Output the [X, Y] coordinate of the center of the cell containing the given text.  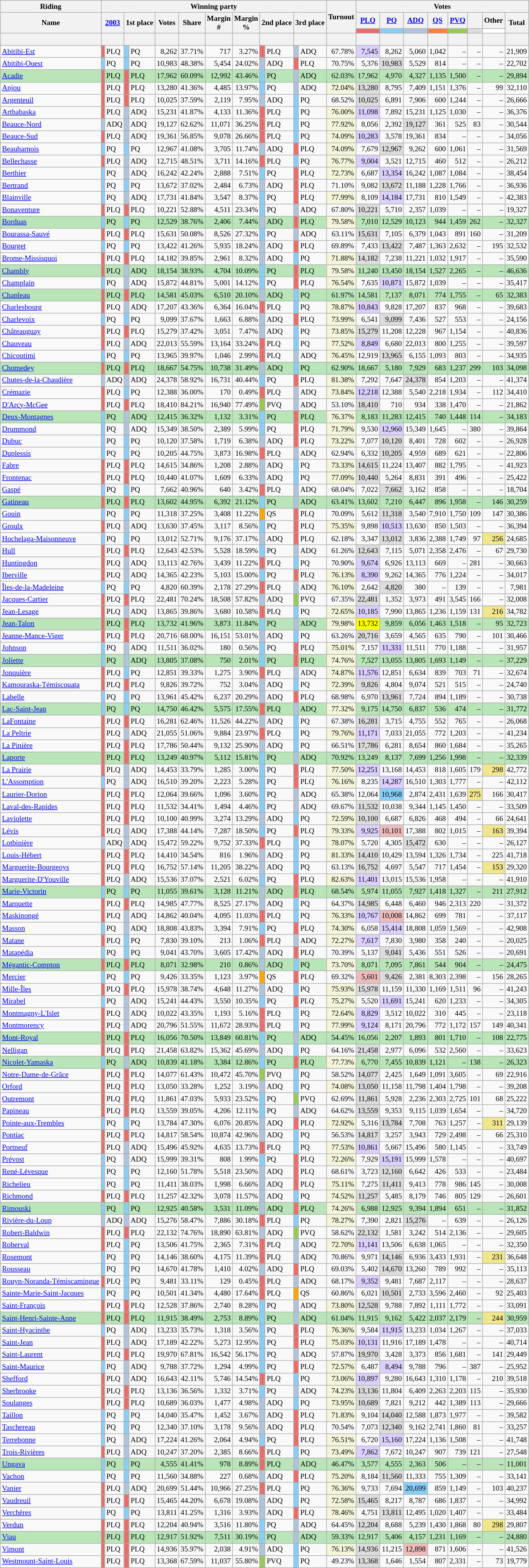
9,925 [368, 831]
8,525 [219, 904]
3,659 [392, 636]
7,694 [392, 1489]
Châteauguay [51, 332]
9,176 [219, 539]
7,672 [392, 1452]
2,753 [219, 1318]
26,126 [517, 1220]
7,635 [368, 283]
42,383 [517, 198]
21.12% [246, 502]
27.32% [246, 234]
29,807 [517, 1525]
16,151 [219, 636]
Rousseau [51, 1269]
1,087 [437, 173]
40,836 [517, 332]
39.20% [192, 782]
311 [494, 1123]
11.74% [246, 149]
Montmagny-L'Islet [51, 1014]
Outremont [51, 1099]
854 [437, 380]
6,970 [368, 697]
27.25% [246, 1489]
2,741 [437, 1428]
5,933 [219, 1099]
11,141 [368, 1245]
211 [494, 892]
1,231 [437, 1537]
68.98% [341, 697]
72.73% [341, 173]
6,642 [415, 1172]
Saint-Henri-Sainte-Anne [51, 1318]
6,379 [415, 234]
7.31% [246, 1245]
25,422 [517, 478]
73.22% [341, 441]
1,639 [458, 794]
882 [437, 466]
60.81% [246, 1038]
Verdun [51, 1525]
78.87% [341, 307]
946 [437, 904]
651 [458, 1209]
40,237 [517, 1489]
34,056 [517, 137]
64.62% [341, 1111]
689 [437, 453]
15,362 [219, 1050]
Vachon [51, 1476]
Frontenac [51, 478]
22,702 [517, 64]
7,010 [368, 222]
Taillon [51, 1416]
33,257 [517, 1428]
57.14% [192, 868]
13,594 [415, 855]
Riding [51, 7]
37,117 [517, 916]
25,310 [517, 1135]
41,923 [517, 466]
Lotbinière [51, 843]
1,034 [437, 1330]
3,274 [219, 819]
Laurier-Dorion [51, 794]
2,476 [458, 551]
808 [219, 1160]
8,829 [368, 1014]
36.32% [192, 417]
11,224 [392, 466]
2,725 [458, 1099]
39,597 [517, 344]
3,711 [219, 161]
76.16% [341, 782]
41.78% [192, 1269]
837 [437, 307]
3,836 [415, 539]
891 [458, 234]
6,487 [368, 1367]
6.73% [246, 186]
1,470 [458, 405]
9,733 [368, 1489]
2,406 [219, 222]
77.73% [341, 1062]
262 [475, 222]
11,798 [415, 1087]
4,480 [219, 1294]
24,685 [517, 539]
2,203 [458, 1391]
1,684 [458, 746]
13,849 [219, 1038]
53.01% [246, 636]
4.46% [246, 807]
227 [219, 1476]
4,755 [415, 721]
2,119 [219, 100]
2,365 [219, 1245]
147 [494, 514]
35.97% [192, 1550]
72.65% [341, 612]
8,795 [392, 88]
138 [475, 1062]
77.50% [341, 770]
1,256 [437, 758]
5,001 [219, 283]
13,407 [415, 466]
52.71% [192, 539]
37.17% [246, 539]
6,096 [415, 1050]
Prévost [51, 1160]
3,428 [392, 1355]
7,077 [368, 441]
64.16% [341, 1050]
70.50% [192, 1038]
216 [494, 612]
4,175 [219, 1257]
Jean-Talon [51, 624]
31,209 [517, 234]
2,431 [437, 794]
Matapédia [51, 953]
387 [475, 1367]
8,109 [368, 198]
16,940 [219, 405]
René-Lévesque [51, 1172]
7,862 [368, 1452]
39.31% [192, 1160]
70.09% [341, 514]
108 [494, 1038]
40,714 [517, 1342]
42,112 [517, 782]
70.54% [341, 1428]
1,454 [458, 868]
1,478 [437, 1342]
16.04% [246, 307]
1,645 [437, 429]
37.71% [192, 52]
35,417 [517, 283]
5,180 [392, 368]
73.85% [341, 332]
1,327 [458, 892]
796 [437, 1367]
Nicolet-Yamaska [51, 1062]
62.62% [192, 125]
Turnout [341, 17]
805 [458, 1196]
1,020 [437, 1513]
2,179 [458, 1318]
710 [392, 405]
9,752 [219, 843]
39.61% [192, 892]
4,095 [219, 916]
17.64% [246, 1294]
474 [458, 709]
494 [458, 819]
12,228 [415, 332]
10,038 [392, 807]
44.75% [192, 453]
9,898 [368, 527]
43.70% [192, 953]
1,252 [219, 1087]
Chauveau [51, 344]
60.86% [341, 1294]
1,228 [437, 186]
70.92% [341, 758]
8,235 [368, 782]
7,927 [415, 892]
Richelieu [51, 1184]
1,410 [219, 1269]
Beauce-Nord [51, 125]
40.97% [192, 758]
3.97% [246, 977]
3,242 [415, 1233]
41,374 [517, 380]
7.44% [246, 222]
834 [437, 137]
47.77% [192, 904]
515 [458, 685]
72.04% [341, 88]
11,171 [368, 734]
10,472 [219, 1075]
818 [437, 770]
7,115 [392, 551]
17.42% [246, 953]
Pontiac [51, 1135]
7,981 [517, 587]
36.02% [192, 648]
640 [219, 490]
2,385 [219, 1452]
33.79% [192, 770]
32,008 [517, 600]
790 [458, 636]
1,766 [458, 186]
44.43% [192, 1001]
145 [475, 1184]
426 [437, 1172]
46.42% [192, 709]
72.27% [341, 941]
7.95% [246, 100]
1,208 [219, 466]
1,693 [437, 660]
77.49% [246, 405]
6.02% [246, 880]
967 [437, 332]
45.92% [192, 1148]
Gatineau [51, 502]
816 [219, 855]
9,352 [368, 1282]
72.92% [341, 1123]
26,068 [517, 721]
7.51% [246, 173]
5,112 [219, 758]
7,390 [368, 1220]
2,136 [458, 1233]
41,748 [517, 1440]
99 [494, 88]
6,460 [415, 904]
1,316 [219, 1513]
Lévis [51, 831]
0.86% [246, 965]
526 [458, 953]
24,880 [517, 1537]
Saint-Jean [51, 1342]
683 [437, 368]
32,110 [517, 88]
Jean-Lesage [51, 612]
29,605 [517, 1233]
76.00% [341, 112]
72.59% [341, 819]
11,672 [219, 1026]
Share [192, 23]
38.50% [192, 429]
41,526 [517, 1550]
Brome-Missisquoi [51, 259]
8,056 [368, 125]
781 [458, 916]
121 [475, 1452]
9,124 [368, 1026]
5,316 [368, 1123]
Marquette [51, 904]
36,936 [517, 186]
34,720 [517, 1111]
42.23% [192, 575]
310 [437, 1014]
1,332 [219, 1391]
5,376 [368, 64]
2,821 [392, 1220]
42,772 [517, 770]
Chambly [51, 271]
39.10% [192, 941]
1,463 [437, 624]
3,705 [219, 149]
Matane [51, 941]
31,772 [517, 709]
157 [475, 1026]
6,926 [392, 563]
12,960 [392, 429]
50.44% [192, 746]
7,687 [415, 1282]
6,056 [415, 624]
9,115 [415, 1111]
5,746 [219, 1379]
6,281 [392, 746]
43.36% [192, 307]
75.03% [341, 1342]
1,267 [458, 1330]
256 [494, 539]
1,042 [437, 52]
70.86% [341, 1257]
41.18% [192, 1062]
34.86% [192, 466]
729 [437, 1135]
621 [458, 453]
4,327 [415, 76]
109 [475, 514]
1,151 [437, 88]
48.38% [192, 64]
Charlevoix [51, 319]
Marguerite-D'Youville [51, 880]
114 [475, 417]
20,025 [517, 941]
70.24% [192, 600]
Mont-Royal [51, 1038]
740 [437, 417]
7,409 [415, 88]
32,723 [517, 624]
9,674 [368, 563]
13.29% [246, 819]
12.86% [246, 1062]
Robert-Baldwin [51, 1233]
1,136 [437, 1440]
61.26% [341, 551]
Beauce-Sud [51, 137]
18,508 [219, 600]
Soulanges [51, 1403]
8,831 [415, 478]
0.45% [246, 1282]
9,004 [368, 161]
2,223 [219, 782]
40,341 [517, 1026]
3rd place [310, 23]
60.39% [192, 587]
57.82% [246, 600]
13,164 [219, 344]
77.52% [341, 344]
37.58% [192, 441]
Rimouski [51, 1209]
1,549 [458, 198]
38.49% [192, 1318]
3.42% [246, 490]
24.02% [246, 64]
35.47% [192, 1416]
1,772 [458, 1306]
1,554 [415, 1561]
11,804 [392, 1391]
Mille-Îles [51, 989]
42.53% [192, 551]
15.81% [246, 758]
9,353 [392, 1111]
73.70% [341, 965]
1,285 [219, 770]
1,893 [415, 1038]
6,936 [415, 1257]
2nd place [277, 23]
68.54% [341, 892]
8.28% [246, 1306]
Deux-Montagnes [51, 417]
4,305 [392, 843]
58.54% [192, 1135]
Other [494, 20]
24,641 [517, 819]
11,071 [219, 125]
6,770 [368, 1062]
8.32% [246, 259]
1,710 [458, 1038]
2.99% [246, 356]
7,105 [392, 234]
6,409 [415, 1391]
10,283 [368, 137]
746 [437, 1196]
Marie-Victorin [51, 892]
3.67% [246, 1416]
7,699 [415, 758]
55.59% [192, 344]
338 [437, 405]
445 [458, 1014]
6,678 [219, 1501]
L'Assomption [51, 782]
669 [437, 563]
Mirabel [51, 1001]
62.90% [341, 368]
27,548 [517, 1452]
1,681 [458, 1355]
Bertrand [51, 186]
14.54% [246, 1379]
12,495 [415, 1513]
13,055 [392, 660]
73.80% [341, 1306]
40.96% [192, 490]
30,386 [517, 514]
77.32% [341, 709]
1,318 [219, 1330]
39,683 [517, 307]
15,414 [392, 928]
3,257 [392, 1135]
Jonquière [51, 673]
11.09% [246, 1209]
62.03% [341, 76]
1,917 [458, 259]
14.16% [246, 161]
73.95% [341, 1403]
532 [437, 1050]
5,485 [392, 1196]
51.92% [192, 1537]
26.66% [246, 137]
32,350 [517, 1245]
4,133 [219, 112]
6,680 [392, 344]
83 [475, 125]
2,389 [219, 429]
9,175 [368, 709]
7,033 [392, 734]
1,511 [458, 989]
76.51% [341, 1440]
11,283 [392, 417]
1,352 [392, 600]
76.77% [341, 161]
630 [437, 843]
15.00% [246, 575]
11,158 [392, 1087]
Saint-Hyacinthe [51, 1330]
Masson [51, 928]
9,971 [368, 1257]
La Prairie [51, 770]
73.33% [341, 466]
47.03% [192, 1099]
8,183 [368, 417]
1,578 [437, 1160]
4,970 [392, 76]
44.14% [192, 831]
5,060 [415, 52]
1,096 [219, 794]
1,084 [458, 173]
27.29% [246, 587]
1,663 [219, 319]
26,928 [517, 441]
64.37% [341, 904]
5,529 [415, 64]
10,861 [368, 1148]
Nelligan [51, 1050]
Crémazie [51, 393]
6,826 [415, 819]
10,897 [368, 1379]
1,236 [437, 612]
20.85% [246, 1123]
5.28% [246, 782]
81.33% [341, 855]
1,407 [458, 1513]
3,980 [415, 941]
56.17% [246, 1355]
163 [494, 831]
1,527 [437, 271]
4,206 [219, 1111]
7,238 [392, 259]
31,957 [517, 648]
807 [437, 1561]
Iberville [51, 575]
68.04% [341, 490]
25,952 [517, 1367]
6,237 [219, 697]
Huntingdon [51, 563]
6,638 [415, 1245]
5,540 [415, 393]
9,344 [415, 807]
7,906 [415, 100]
42.96% [246, 1135]
74.52% [341, 1196]
34,935 [517, 356]
52.88% [192, 210]
1st place [139, 23]
1,581 [392, 1233]
Bourget [51, 246]
460 [437, 161]
1,233 [458, 1001]
30,959 [517, 1318]
968 [458, 307]
34,782 [517, 612]
38.03% [192, 1184]
11.57% [246, 1196]
160 [475, 234]
1,326 [437, 855]
1,873 [437, 1416]
281 [475, 563]
7,433 [368, 246]
47.30% [192, 1123]
3.04% [246, 685]
7,210 [392, 502]
41,234 [517, 734]
3,577 [368, 1464]
73.84% [341, 393]
5,547 [415, 868]
58.62% [341, 1233]
11,159 [392, 989]
9,212 [415, 1403]
63.26% [341, 636]
Laviolette [51, 819]
Jacques-Cartier [51, 600]
3,078 [219, 1196]
2,207 [392, 1038]
839 [437, 673]
2,484 [219, 186]
31,569 [517, 149]
3,943 [415, 1135]
7,886 [219, 1220]
1,309 [458, 1476]
894 [437, 697]
La Pinière [51, 746]
37.08% [192, 660]
4,565 [415, 636]
1,459 [458, 222]
21,909 [517, 52]
3,578 [392, 137]
41,910 [517, 880]
3.56% [246, 1330]
9,074 [415, 685]
2,263 [437, 1391]
5,071 [415, 551]
8,390 [368, 575]
40.44% [246, 380]
71.83% [341, 1416]
1,931 [458, 1257]
68.17% [341, 1282]
139 [458, 587]
7,157 [368, 648]
17.55% [246, 709]
75.01% [341, 648]
81 [475, 1428]
LaFontaine [51, 721]
Fabre [51, 466]
44.22% [246, 721]
75.11% [341, 1184]
5.16% [246, 1014]
5,528 [219, 551]
3,723 [368, 1172]
Groulx [51, 527]
Chomedey [51, 368]
7,527 [368, 660]
4,485 [219, 88]
11,526 [219, 721]
19,327 [517, 210]
1,043 [437, 234]
10,101 [392, 831]
40,697 [517, 1160]
57.87% [341, 1355]
6,021 [368, 1294]
1,255 [458, 344]
2,358 [437, 551]
5,406 [392, 1537]
12,992 [219, 76]
63.82% [192, 1050]
33,623 [517, 1050]
69.89% [341, 246]
67 [494, 551]
76.10% [341, 587]
728 [437, 441]
7,821 [392, 1403]
1,093 [437, 356]
78.07% [341, 843]
1,894 [437, 1209]
Joliette [51, 660]
1,749 [458, 539]
3,117 [219, 527]
Trois-Rivières [51, 1452]
2,357 [415, 210]
78.27% [341, 1220]
525 [458, 125]
10,185 [368, 612]
48.51% [192, 161]
76.45% [341, 356]
38.60% [192, 1257]
78.46% [341, 1513]
552 [437, 721]
1,310 [437, 1379]
Beauharnois [51, 149]
9,104 [368, 1416]
30,544 [517, 125]
15,191 [392, 1160]
Argenteuil [51, 100]
1,734 [458, 855]
Margin% [246, 23]
37.45% [192, 527]
1,132 [219, 417]
195 [494, 246]
14.12% [246, 283]
512 [458, 161]
73.99% [341, 319]
2,733 [415, 1294]
65 [494, 295]
62.46% [192, 721]
24,740 [517, 685]
39,582 [517, 1416]
25,403 [517, 1294]
Gaspé [51, 490]
33,749 [517, 1148]
35,265 [517, 746]
16.98% [246, 453]
4,804 [392, 685]
33,141 [517, 1476]
49.23% [341, 1561]
2,038 [219, 1550]
800 [437, 344]
521 [437, 685]
22,775 [517, 1038]
551 [437, 953]
51.44% [192, 1489]
28,265 [517, 977]
33,484 [517, 1513]
1,065 [437, 1245]
8,849 [368, 344]
5,720 [368, 843]
20,691 [517, 953]
1,777 [458, 782]
29,449 [517, 1355]
26,601 [517, 1196]
2,388 [437, 539]
639 [458, 1220]
25,222 [517, 1099]
95 [494, 624]
14,287 [392, 782]
11,240 [368, 271]
18.50% [246, 831]
11,331 [392, 648]
11,098 [368, 112]
40.94% [192, 1525]
6,634 [415, 673]
39.66% [192, 794]
6,448 [392, 904]
42.24% [192, 173]
2,740 [219, 1306]
776 [437, 575]
2,265 [458, 271]
35,930 [517, 1391]
3.71% [246, 1391]
5,273 [219, 1342]
45.70% [246, 1075]
41.75% [192, 1245]
30,466 [517, 636]
2,498 [458, 1135]
11,333 [415, 1476]
60.09% [192, 76]
61.43% [192, 1075]
803 [458, 356]
4,959 [415, 453]
6.66% [246, 1184]
43.46% [246, 76]
4.91% [246, 1550]
9,530 [368, 429]
11,221 [415, 259]
46.47% [341, 1464]
59.22% [192, 843]
7,708 [415, 1123]
7.47% [246, 332]
Viau [51, 1537]
62.18% [341, 539]
602 [458, 441]
7,487 [415, 246]
9,082 [368, 186]
11,215 [392, 1550]
30.19% [246, 1537]
Margin# [219, 23]
Shefford [51, 1379]
Acadie [51, 76]
69.32% [341, 977]
73.49% [341, 1452]
275 [475, 794]
2,313 [458, 904]
2,961 [219, 259]
635 [437, 636]
10,738 [219, 368]
79.98% [341, 624]
71.10% [341, 186]
6,332 [368, 453]
2,236 [415, 1099]
27.17% [246, 904]
2,425 [392, 1075]
22,916 [517, 1075]
755 [437, 1476]
992 [458, 1269]
7,022 [368, 490]
2003 [113, 23]
Ungava [51, 1464]
4,511 [219, 210]
21,862 [517, 405]
32,383 [517, 295]
1,046 [219, 356]
3,540 [415, 514]
Papineau [51, 1111]
4.94% [246, 1440]
74.30% [341, 928]
Dubuc [51, 441]
39.97% [192, 356]
1,363 [437, 246]
67.59% [192, 1561]
31.49% [246, 368]
13.97% [246, 88]
68.52% [341, 100]
5,520 [368, 1001]
Orford [51, 1087]
5,454 [219, 64]
2,521 [219, 880]
2,460 [458, 1294]
6,392 [219, 502]
42,908 [517, 928]
1,452 [219, 1416]
361 [437, 125]
3,373 [415, 1355]
11,916 [392, 1342]
66.51% [341, 746]
699 [437, 916]
72.64% [341, 1014]
11,001 [517, 1464]
6,155 [415, 356]
8,654 [415, 746]
31,852 [517, 1209]
860 [437, 746]
Vaudreuil [51, 1501]
9,280 [392, 1379]
1,418 [437, 892]
2,303 [437, 1099]
45.03% [192, 295]
76.37% [341, 417]
Arthabaska [51, 112]
26,323 [517, 1062]
18.24% [246, 246]
Louis-Hébert [51, 855]
72.26% [341, 1160]
1,188 [458, 648]
2,331 [458, 1561]
36.25% [246, 125]
69 [494, 1075]
5.99% [246, 429]
81.38% [341, 380]
19.08% [246, 1501]
36,394 [517, 527]
33.28% [192, 1087]
39,394 [517, 831]
1,654 [458, 1111]
180 [219, 648]
1,154 [458, 332]
Rosemont [51, 1257]
170 [219, 393]
40.58% [192, 1209]
9,413 [415, 1184]
La Peltrie [51, 734]
76.33% [341, 916]
12,898 [415, 1550]
37.07% [192, 880]
7,679 [368, 149]
13,354 [392, 173]
491 [437, 600]
67.35% [341, 600]
10,513 [392, 527]
13,260 [415, 1269]
8,217 [392, 1501]
2,642 [368, 587]
11,205 [219, 868]
3.19% [246, 1087]
84.21% [192, 405]
Maskinongé [51, 916]
527 [437, 319]
1.96% [246, 855]
64.45% [341, 1525]
58.52% [341, 1075]
Richmond [51, 1196]
750 [219, 660]
1,030 [458, 112]
37,229 [517, 660]
41.87% [192, 112]
9,859 [392, 624]
1,494 [219, 807]
131 [475, 612]
6.33% [246, 478]
3,547 [219, 198]
6.38% [246, 441]
1,303 [437, 782]
80 [475, 1525]
97 [475, 539]
10.09% [246, 271]
3,347 [368, 539]
1,795 [458, 466]
3,439 [219, 563]
1,059 [437, 928]
43.35% [192, 1014]
1,649 [415, 1075]
986 [458, 1184]
244 [494, 1318]
11,401 [368, 880]
46,636 [517, 271]
34,305 [517, 1001]
3,596 [437, 1294]
Chapleau [51, 295]
10.35% [246, 1001]
1,294 [219, 1367]
73 [494, 1561]
7,095 [392, 965]
6,891 [392, 100]
20.29% [246, 697]
15,160 [392, 1440]
51.78% [192, 1172]
3,715 [392, 721]
1,376 [458, 88]
112 [494, 393]
71 [475, 673]
9,828 [392, 307]
37.02% [192, 186]
72.58% [341, 1501]
9,132 [219, 746]
20.10% [246, 295]
Anjou [51, 88]
934 [415, 405]
41,718 [517, 855]
5,137 [368, 953]
39.85% [192, 259]
7,455 [392, 1062]
2.01% [246, 660]
4.99% [246, 1367]
67.78% [341, 52]
1,450 [458, 807]
3,512 [392, 1014]
7,275 [368, 1184]
14,184 [392, 198]
5,264 [392, 478]
765 [458, 721]
Laval-des-Rapides [51, 807]
56.85% [192, 137]
34,017 [517, 575]
68.00% [192, 636]
75.27% [341, 1001]
34,098 [517, 368]
Saint-Maurice [51, 1367]
2,178 [219, 587]
6,541 [368, 319]
69.03% [341, 1269]
29,320 [517, 868]
37.33% [246, 843]
41.36% [192, 88]
8,171 [392, 1026]
13,450 [392, 271]
533 [458, 1172]
32.98% [192, 965]
7,292 [368, 380]
850 [437, 527]
67.81% [192, 1355]
6,510 [219, 295]
Mercier [51, 977]
23.52% [246, 1099]
41.08% [192, 149]
Kamouraska-Témiscouata [51, 685]
55.80% [246, 1561]
37.42% [192, 332]
76.54% [341, 283]
16,731 [219, 380]
4,157 [415, 1537]
3.93% [246, 1513]
240 [458, 941]
11,188 [415, 186]
34,992 [517, 1501]
Abitibi-Ouest [51, 64]
30,008 [517, 1184]
6,447 [415, 502]
1,244 [458, 100]
70.39% [341, 953]
33.11% [192, 1282]
220 [475, 904]
6,988 [368, 1209]
41.96% [192, 624]
858 [437, 490]
1,934 [458, 393]
Drummond [51, 429]
Hull [51, 551]
75.35% [341, 527]
30,738 [517, 697]
3.00% [246, 770]
6,058 [368, 928]
8,179 [415, 1196]
299 [475, 368]
3,531 [219, 1209]
Gouin [51, 514]
32,327 [517, 222]
39.86% [192, 612]
45.69% [246, 1050]
30,663 [517, 563]
74.23% [341, 1391]
5,422 [415, 1318]
28,637 [517, 1282]
Total [517, 23]
25.90% [246, 746]
11,208 [392, 332]
544 [437, 965]
36.03% [192, 1403]
Name [51, 23]
42.32% [192, 1196]
Chutes-de-la-Chaudière [51, 380]
26,666 [517, 100]
5,575 [219, 709]
1,503 [458, 527]
978 [219, 1464]
2,560 [458, 1050]
5,935 [219, 246]
5,518 [219, 1172]
50.08% [192, 234]
7,545 [368, 52]
Abitibi-Est [51, 52]
36,376 [517, 112]
82.63% [341, 880]
3,384 [219, 1062]
54.75% [192, 368]
896 [437, 502]
944 [437, 222]
7,647 [392, 380]
3.31% [246, 417]
74.26% [341, 1209]
802 [437, 831]
Verchères [51, 1513]
1,477 [219, 1403]
10,131 [368, 1342]
1,178 [458, 1379]
Rouyn-Noranda-Témiscamingue [51, 1282]
11.21% [246, 892]
Berthier [51, 173]
22,806 [517, 453]
7,436 [415, 319]
0.49% [246, 393]
5,103 [219, 575]
5,612 [368, 514]
77.53% [341, 1148]
10,966 [219, 1489]
63.41% [341, 502]
580 [437, 1148]
1,224 [458, 575]
5,974 [368, 892]
Champlain [51, 283]
1,159 [458, 612]
2,874 [415, 794]
18,704 [517, 490]
10,123 [415, 222]
3.27% [246, 52]
10,968 [392, 794]
Blainville [51, 198]
45.42% [192, 697]
96 [475, 989]
39,518 [517, 1379]
12,218 [368, 393]
2,064 [219, 1440]
38.93% [192, 271]
Rivière-du-Loup [51, 1220]
37.25% [192, 514]
30.18% [246, 1220]
72.70% [341, 1245]
12,251 [368, 770]
Sainte-Marie-Saint-Jacques [51, 1294]
2,392 [392, 125]
1,646 [392, 1561]
79.33% [341, 831]
506 [437, 1464]
34.88% [192, 1476]
9,584 [368, 1330]
29,894 [517, 76]
904 [458, 965]
Roberval [51, 1245]
1,750 [458, 514]
51.55% [192, 1026]
5,601 [368, 977]
38.76% [192, 222]
D'Arcy-McGee [51, 405]
739 [458, 1452]
39,208 [517, 1087]
7,137 [392, 295]
1,123 [219, 977]
37,033 [517, 1330]
Duplessis [51, 453]
391 [437, 478]
6,076 [219, 1123]
77.92% [341, 125]
36.56% [192, 1391]
3,516 [219, 1525]
41.34% [192, 1294]
71.88% [341, 259]
Chicoutimi [51, 356]
26,127 [517, 843]
2.88% [246, 466]
1,091 [437, 1075]
19,779 [517, 1561]
35.73% [192, 1330]
Sherbrooke [51, 1391]
5,402 [368, 1269]
11,330 [415, 989]
1,569 [458, 928]
Lac-Saint-Jean [51, 709]
4.98% [246, 1403]
156 [494, 977]
72.57% [341, 1367]
153 [494, 868]
2,363 [415, 1464]
18.59% [246, 551]
39.72% [192, 685]
29,730 [517, 551]
63.81% [246, 1233]
1,189 [458, 697]
113 [475, 1403]
3,394 [219, 928]
1,719 [219, 441]
73.06% [341, 1379]
34.54% [192, 855]
Taschereau [51, 1428]
225 [494, 855]
92 [494, 1294]
35,113 [517, 1269]
8,184 [368, 1476]
7,287 [219, 831]
41.84% [192, 198]
33.24% [246, 344]
1,061 [458, 149]
1.99% [246, 1160]
Montmorency [51, 1026]
11.03% [246, 916]
23.50% [246, 1172]
752 [219, 685]
42.22% [192, 1342]
54.45% [341, 1038]
12,919 [368, 356]
6.88% [246, 319]
11.27% [246, 989]
1,837 [458, 1501]
8,137 [392, 758]
6,720 [368, 1440]
43.83% [192, 928]
16,542 [219, 1355]
4,704 [219, 271]
29,139 [517, 1123]
10,767 [368, 916]
9,394 [415, 1209]
496 [458, 478]
871 [437, 1550]
213 [219, 941]
36,648 [517, 1257]
231 [494, 1257]
7,724 [415, 697]
1,237 [458, 368]
61.04% [341, 1318]
51.06% [192, 734]
74.08% [341, 1087]
814 [437, 64]
9,078 [219, 137]
Hochelaga-Maisonneuve [51, 539]
70.90% [341, 563]
38,454 [517, 173]
1,500 [458, 76]
8,494 [392, 1367]
8.37% [246, 198]
3,550 [219, 1001]
7,910 [437, 514]
1,015 [458, 831]
9.56% [246, 1428]
42.11% [192, 1379]
Winning party [214, 7]
4.02% [246, 1269]
33,509 [517, 807]
Vanier [51, 1489]
1,172 [458, 1026]
Îles-de-la-Madeleine [51, 587]
1,430 [437, 1525]
13.73% [246, 1148]
7.91% [246, 928]
33,091 [517, 1306]
3,973 [415, 600]
1,448 [458, 417]
59.33% [341, 1537]
6,364 [219, 307]
53.10% [341, 405]
553 [458, 319]
149 [494, 1026]
39.33% [192, 673]
30,259 [517, 502]
Saint-Laurent [51, 1355]
Johnson [51, 648]
69.67% [341, 807]
23.34% [246, 210]
32,674 [517, 673]
37.86% [192, 1306]
Marguerite-Bourgeoys [51, 868]
18,890 [219, 1233]
3,521 [392, 161]
Borduas [51, 222]
35,590 [517, 259]
5,667 [392, 1148]
6,837 [415, 709]
3,178 [219, 1428]
770 [437, 648]
62.94% [341, 453]
1,605 [458, 770]
0.56% [246, 648]
32,532 [517, 246]
68 [494, 1099]
1,275 [219, 673]
37.72% [192, 1367]
Bourassa-Sauvé [51, 234]
38.22% [246, 868]
44.81% [192, 283]
39,864 [517, 429]
37.20% [192, 1452]
7,990 [392, 612]
41,243 [517, 989]
9,884 [219, 734]
Mégantic-Compton [51, 965]
789 [437, 1269]
Notre-Dame-de-Grâce [51, 1075]
7,861 [415, 965]
620 [437, 1001]
856 [437, 1355]
5,239 [415, 1525]
37.67% [192, 319]
1,508 [458, 1440]
7,617 [368, 941]
1,868 [458, 1525]
Westmount-Saint-Louis [51, 1561]
41.07% [192, 478]
Jeanne-Mance-Viger [51, 636]
40.04% [192, 916]
42.76% [192, 563]
1,977 [458, 1416]
8,688 [392, 1525]
23.97% [246, 734]
1,518 [458, 624]
3,545 [458, 600]
23,118 [517, 1014]
29,666 [517, 1403]
1,798 [458, 1087]
Labelle [51, 697]
67.38% [341, 721]
8.56% [246, 527]
71.79% [341, 429]
13,015 [392, 880]
141 [494, 1355]
30,417 [517, 794]
1,121 [437, 1062]
58.92% [192, 380]
1,606 [458, 1550]
44.95% [192, 502]
28.93% [246, 1026]
1,193 [219, 1014]
4,648 [219, 989]
8,401 [415, 441]
5,436 [415, 953]
65.38% [341, 794]
1,111 [437, 1306]
0.68% [246, 1476]
Laporte [51, 758]
31,372 [517, 904]
67.80% [341, 210]
778 [437, 1184]
115 [475, 1391]
Bellechasse [51, 161]
10,429 [392, 855]
2,381 [415, 977]
75.20% [341, 1476]
686 [437, 1501]
810 [437, 198]
2,037 [437, 1318]
23,484 [517, 1172]
77.09% [341, 478]
3,162 [415, 490]
179 [475, 770]
24,156 [517, 319]
468 [437, 819]
763 [437, 1123]
774 [437, 295]
2,218 [437, 393]
3,051 [219, 332]
1,125 [437, 112]
358 [437, 941]
1,609 [219, 478]
70.75% [341, 64]
2,632 [458, 246]
38.74% [192, 989]
11,691 [392, 1001]
3.60% [246, 794]
8,526 [219, 234]
2,977 [392, 1050]
536 [437, 709]
11.84% [246, 624]
146 [494, 502]
61.97% [341, 295]
7,073 [368, 1428]
10,843 [368, 307]
10,871 [392, 283]
3.90% [246, 673]
1,032 [437, 259]
4,697 [392, 868]
63.11% [341, 234]
1,389 [458, 1403]
1,860 [458, 1428]
703 [458, 673]
32,339 [517, 758]
3,680 [219, 612]
5,928 [392, 1099]
2,888 [219, 173]
27,912 [517, 892]
12.11% [246, 1111]
58.47% [192, 1220]
4,751 [368, 1513]
41.41% [192, 1464]
7,511 [219, 1537]
24,475 [517, 965]
62.69% [341, 1099]
907 [437, 1452]
3,128 [219, 892]
11.39% [246, 1257]
4,635 [219, 1148]
26,212 [517, 161]
63.13% [341, 868]
40.99% [192, 819]
56.53% [341, 1135]
3,408 [219, 514]
34,410 [517, 393]
12,588 [415, 1416]
37.59% [192, 100]
79.76% [341, 734]
1,257 [458, 1123]
10,874 [219, 1135]
68.61% [341, 1172]
1,755 [458, 295]
8,787 [415, 1501]
514 [437, 1233]
5,710 [392, 210]
34.41% [192, 807]
8.66% [246, 1452]
1.06% [246, 941]
36.00% [192, 393]
Saint-François [51, 1306]
3,433 [437, 1257]
41.25% [192, 1513]
Bonaventure [51, 210]
2,398 [458, 977]
33.35% [192, 977]
34,183 [517, 417]
75.93% [341, 989]
72.39% [341, 685]
Vimont [51, 1550]
13,168 [392, 770]
859 [437, 1489]
2,117 [437, 1282]
10.58% [246, 612]
44.20% [192, 1501]
Pointe-aux-Trembles [51, 1123]
1,404 [437, 1087]
442 [437, 1403]
Charlesbourg [51, 307]
1,135 [437, 76]
801 [437, 1038]
10,008 [392, 916]
12.95% [246, 1342]
11,037 [219, 1561]
37.10% [192, 1428]
74.87% [341, 673]
Portneuf [51, 1148]
8,303 [437, 977]
11.36% [246, 112]
39.05% [192, 1111]
Terrebonne [51, 1440]
11.80% [246, 1525]
11,576 [368, 673]
